Scan for the cell matching the given text and deliver its (x, y) coordinate at center. 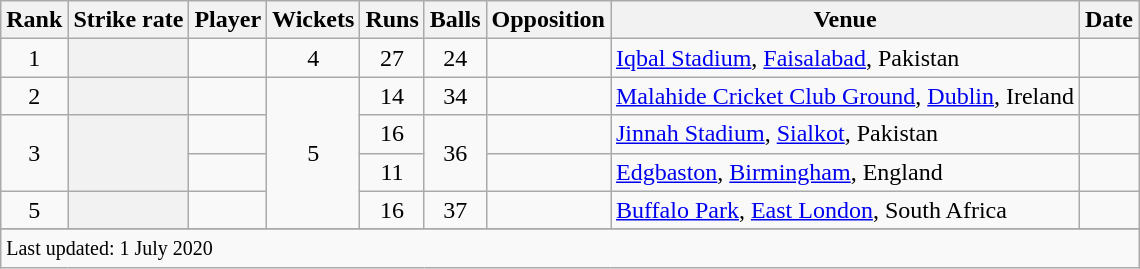
Malahide Cricket Club Ground, Dublin, Ireland (844, 96)
Last updated: 1 July 2020 (570, 248)
3 (34, 153)
2 (34, 96)
Edgbaston, Birmingham, England (844, 172)
Player (228, 20)
24 (455, 58)
Opposition (548, 20)
11 (392, 172)
Runs (392, 20)
Buffalo Park, East London, South Africa (844, 210)
27 (392, 58)
Venue (844, 20)
Balls (455, 20)
Date (1108, 20)
Iqbal Stadium, Faisalabad, Pakistan (844, 58)
37 (455, 210)
36 (455, 153)
Rank (34, 20)
Wickets (314, 20)
Jinnah Stadium, Sialkot, Pakistan (844, 134)
14 (392, 96)
1 (34, 58)
34 (455, 96)
4 (314, 58)
Strike rate (128, 20)
